Provide the [X, Y] coordinate of the cell's center where the given text is located.  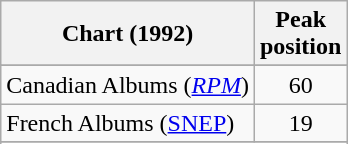
60 [300, 85]
Chart (1992) [128, 34]
19 [300, 123]
Peakposition [300, 34]
French Albums (SNEP) [128, 123]
Canadian Albums (RPM) [128, 85]
